Return the (X, Y) coordinate for the center point of the cell that contains the specified text.  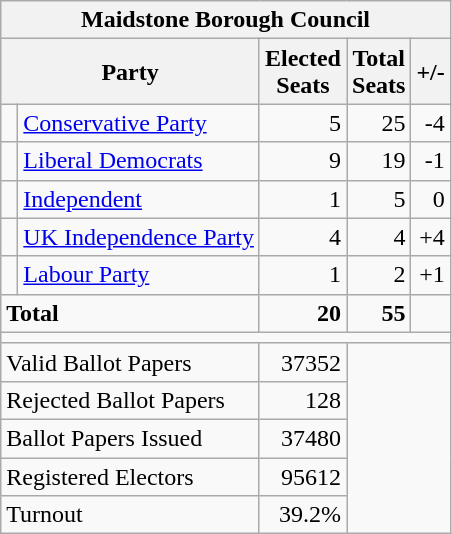
55 (378, 313)
Ballot Papers Issued (130, 438)
37352 (302, 362)
TotalSeats (378, 72)
2 (378, 275)
39.2% (302, 515)
Rejected Ballot Papers (130, 400)
128 (302, 400)
95612 (302, 477)
Independent (139, 199)
Conservative Party (139, 123)
Registered Electors (130, 477)
Turnout (130, 515)
37480 (302, 438)
19 (378, 161)
Maidstone Borough Council (226, 20)
Valid Ballot Papers (130, 362)
Total (130, 313)
+1 (430, 275)
-1 (430, 161)
9 (302, 161)
+/- (430, 72)
+4 (430, 237)
ElectedSeats (302, 72)
20 (302, 313)
-4 (430, 123)
Labour Party (139, 275)
25 (378, 123)
0 (430, 199)
UK Independence Party (139, 237)
Liberal Democrats (139, 161)
Party (130, 72)
